Scan for the cell matching the given text and deliver its [X, Y] coordinate at center. 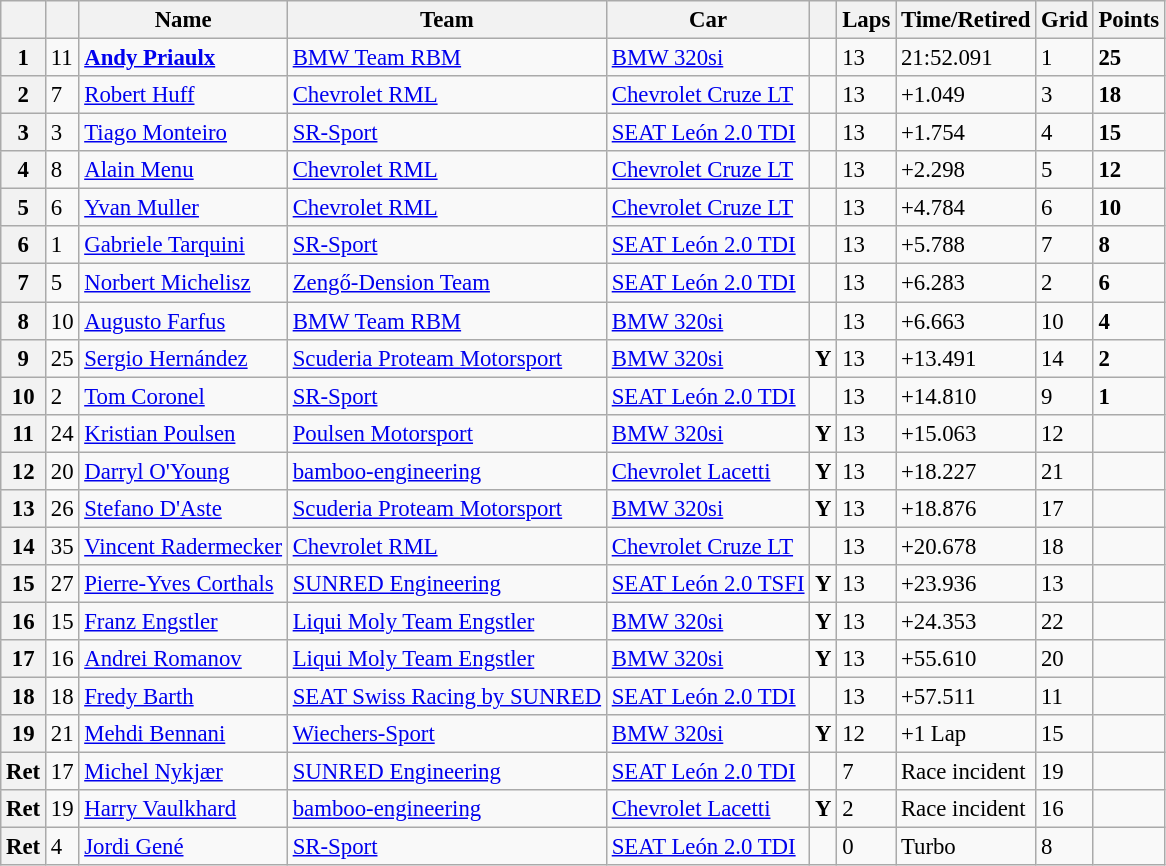
+6.663 [966, 321]
+14.810 [966, 396]
Mehdi Bennani [183, 734]
Darryl O'Young [183, 471]
Laps [866, 20]
Poulsen Motorsport [446, 433]
Robert Huff [183, 95]
+13.491 [966, 358]
Wiechers-Sport [446, 734]
Gabriele Tarquini [183, 245]
Michel Nykjær [183, 772]
Yvan Muller [183, 208]
Fredy Barth [183, 697]
Tiago Monteiro [183, 133]
Sergio Hernández [183, 358]
Harry Vaulkhard [183, 809]
+18.876 [966, 509]
Pierre-Yves Corthals [183, 584]
SEAT León 2.0 TSFI [708, 584]
Augusto Farfus [183, 321]
22 [1064, 621]
+1.049 [966, 95]
Stefano D'Aste [183, 509]
Name [183, 20]
Tom Coronel [183, 396]
+18.227 [966, 471]
Points [1128, 20]
Grid [1064, 20]
Franz Engstler [183, 621]
+24.353 [966, 621]
26 [62, 509]
Team [446, 20]
Vincent Radermecker [183, 546]
+1.754 [966, 133]
27 [62, 584]
Kristian Poulsen [183, 433]
+1 Lap [966, 734]
+5.788 [966, 245]
+4.784 [966, 208]
+20.678 [966, 546]
Andy Priaulx [183, 58]
Alain Menu [183, 170]
Turbo [966, 847]
21:52.091 [966, 58]
+57.511 [966, 697]
24 [62, 433]
Jordi Gené [183, 847]
Car [708, 20]
+23.936 [966, 584]
35 [62, 546]
Zengő-Dension Team [446, 283]
Time/Retired [966, 20]
SEAT Swiss Racing by SUNRED [446, 697]
+55.610 [966, 659]
+15.063 [966, 433]
+2.298 [966, 170]
Andrei Romanov [183, 659]
Norbert Michelisz [183, 283]
+6.283 [966, 283]
0 [866, 847]
